Output the (X, Y) coordinate of the center of the cell containing the given text.  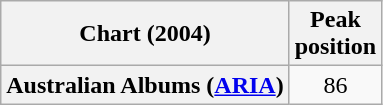
Chart (2004) (145, 34)
Australian Albums (ARIA) (145, 85)
Peakposition (335, 34)
86 (335, 85)
